Pinpoint the cell where the given text exists, returning its (x, y) midpoint coordinate. 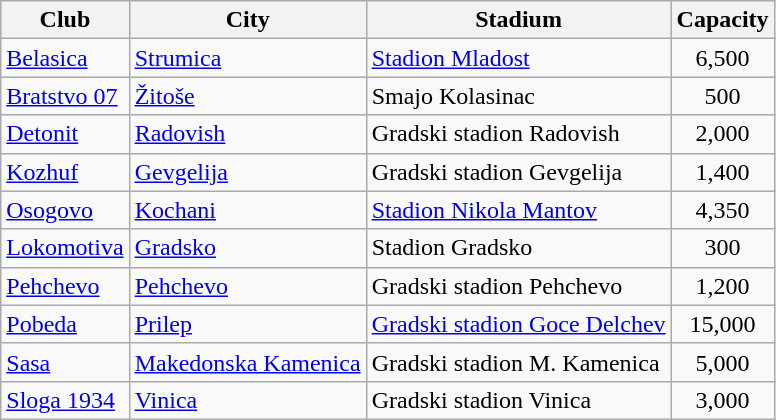
Stadion Mladost (518, 58)
Stadion Nikola Mantov (518, 210)
Gradski stadion Radovish (518, 134)
Club (65, 20)
500 (722, 96)
Kozhuf (65, 172)
6,500 (722, 58)
Gradski stadion Goce Delchev (518, 324)
Lokomotiva (65, 248)
Capacity (722, 20)
Vinica (248, 400)
2,000 (722, 134)
4,350 (722, 210)
Pobeda (65, 324)
Kochani (248, 210)
Detonit (65, 134)
Osogovo (65, 210)
Gradski stadion Vinica (518, 400)
Gradski stadion Gevgelija (518, 172)
Gradski stadion M. Kamenica (518, 362)
Radovish (248, 134)
City (248, 20)
3,000 (722, 400)
1,200 (722, 286)
15,000 (722, 324)
5,000 (722, 362)
Sloga 1934 (65, 400)
Makedonska Kamenica (248, 362)
Gradsko (248, 248)
Gevgelija (248, 172)
Gradski stadion Pehchevo (518, 286)
300 (722, 248)
Žitoše (248, 96)
Sasa (65, 362)
Strumica (248, 58)
1,400 (722, 172)
Prilep (248, 324)
Stadium (518, 20)
Smajo Kolasinac (518, 96)
Stadion Gradsko (518, 248)
Belasica (65, 58)
Bratstvo 07 (65, 96)
